Determine the [X, Y] coordinate at the center of the cell enclosing the given text.  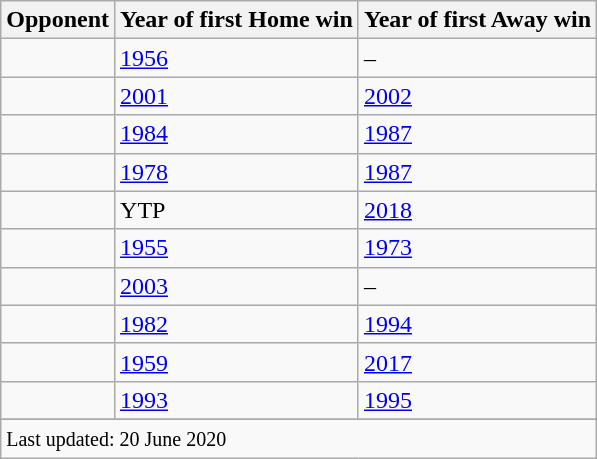
2001 [237, 96]
2017 [477, 362]
1959 [237, 362]
YTP [237, 210]
1973 [477, 248]
2018 [477, 210]
Opponent [58, 20]
1984 [237, 134]
2002 [477, 96]
1956 [237, 58]
1994 [477, 324]
1995 [477, 400]
Last updated: 20 June 2020 [299, 438]
1955 [237, 248]
Year of first Away win [477, 20]
1993 [237, 400]
Year of first Home win [237, 20]
1982 [237, 324]
2003 [237, 286]
1978 [237, 172]
